Identify which cell holds the provided text, then report its (x, y) central coordinate. 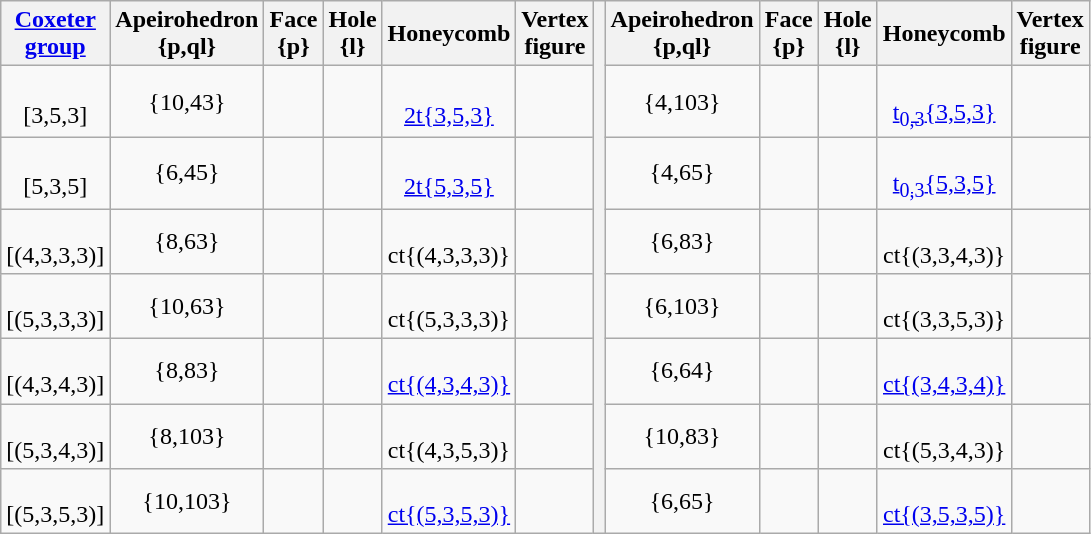
ct{(4,3,4,3)} (449, 372)
ct{(5,3,4,3)} (944, 436)
{10,83} (682, 436)
ct{(5,3,3,3)} (449, 306)
2t{3,5,3} (449, 102)
[5,3,5] (56, 172)
2t{5,3,5} (449, 172)
[3,5,3] (56, 102)
{4,103} (682, 102)
{4,65} (682, 172)
{6,45} (187, 172)
ct{(3,4,3,4)} (944, 372)
{6,65} (682, 502)
ct{(5,3,5,3)} (449, 502)
{6,64} (682, 372)
[(5,3,4,3)] (56, 436)
ct{(3,3,4,3)} (944, 240)
Coxetergroup (56, 34)
{10,63} (187, 306)
[(5,3,5,3)] (56, 502)
ct{(4,3,5,3)} (449, 436)
{6,103} (682, 306)
{8,103} (187, 436)
{10,103} (187, 502)
[(5,3,3,3)] (56, 306)
ct{(4,3,3,3)} (449, 240)
{10,43} (187, 102)
t0,3{5,3,5} (944, 172)
{6,83} (682, 240)
{8,83} (187, 372)
ct{(3,5,3,5)} (944, 502)
{8,63} (187, 240)
ct{(3,3,5,3)} (944, 306)
[(4,3,4,3)] (56, 372)
[(4,3,3,3)] (56, 240)
t0,3{3,5,3} (944, 102)
